Determine the [x, y] coordinate at the center of the cell enclosing the given text.  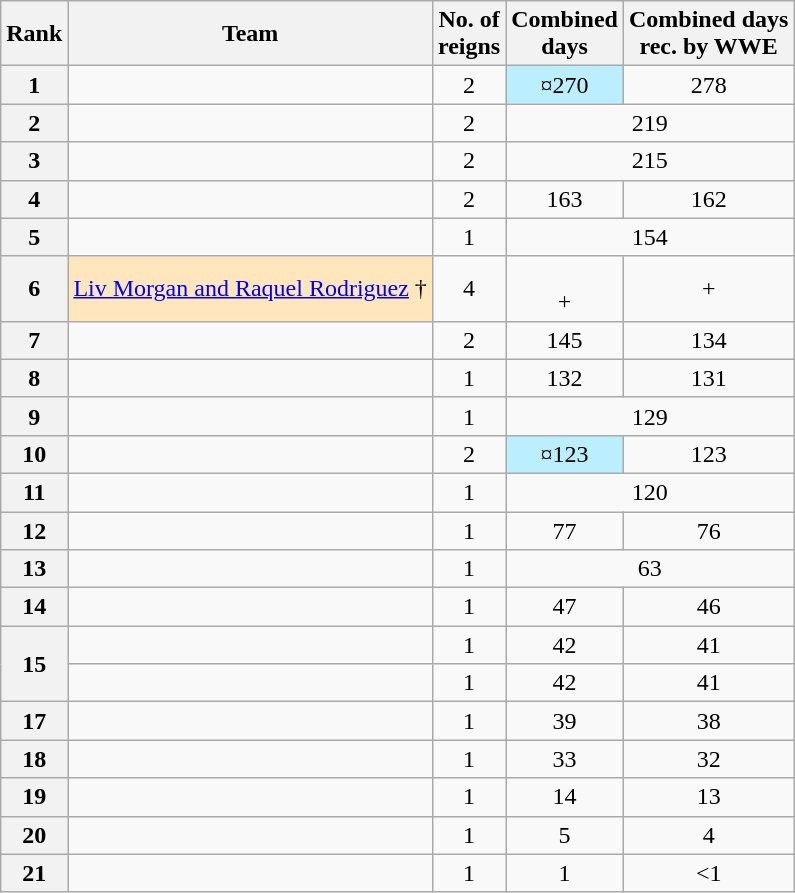
76 [708, 531]
No. ofreigns [468, 34]
131 [708, 378]
132 [565, 378]
6 [34, 288]
145 [565, 340]
18 [34, 759]
77 [565, 531]
¤123 [565, 454]
¤270 [565, 85]
8 [34, 378]
21 [34, 873]
Combined daysrec. by WWE [708, 34]
39 [565, 721]
219 [650, 123]
154 [650, 237]
120 [650, 492]
20 [34, 835]
7 [34, 340]
32 [708, 759]
47 [565, 607]
129 [650, 416]
15 [34, 664]
<1 [708, 873]
12 [34, 531]
Combineddays [565, 34]
46 [708, 607]
19 [34, 797]
Liv Morgan and Raquel Rodriguez † [250, 288]
278 [708, 85]
134 [708, 340]
Team [250, 34]
38 [708, 721]
11 [34, 492]
3 [34, 161]
123 [708, 454]
63 [650, 569]
Rank [34, 34]
33 [565, 759]
9 [34, 416]
17 [34, 721]
163 [565, 199]
10 [34, 454]
162 [708, 199]
215 [650, 161]
